Find where the given text appears and provide that cell's center as (x, y) coordinate. 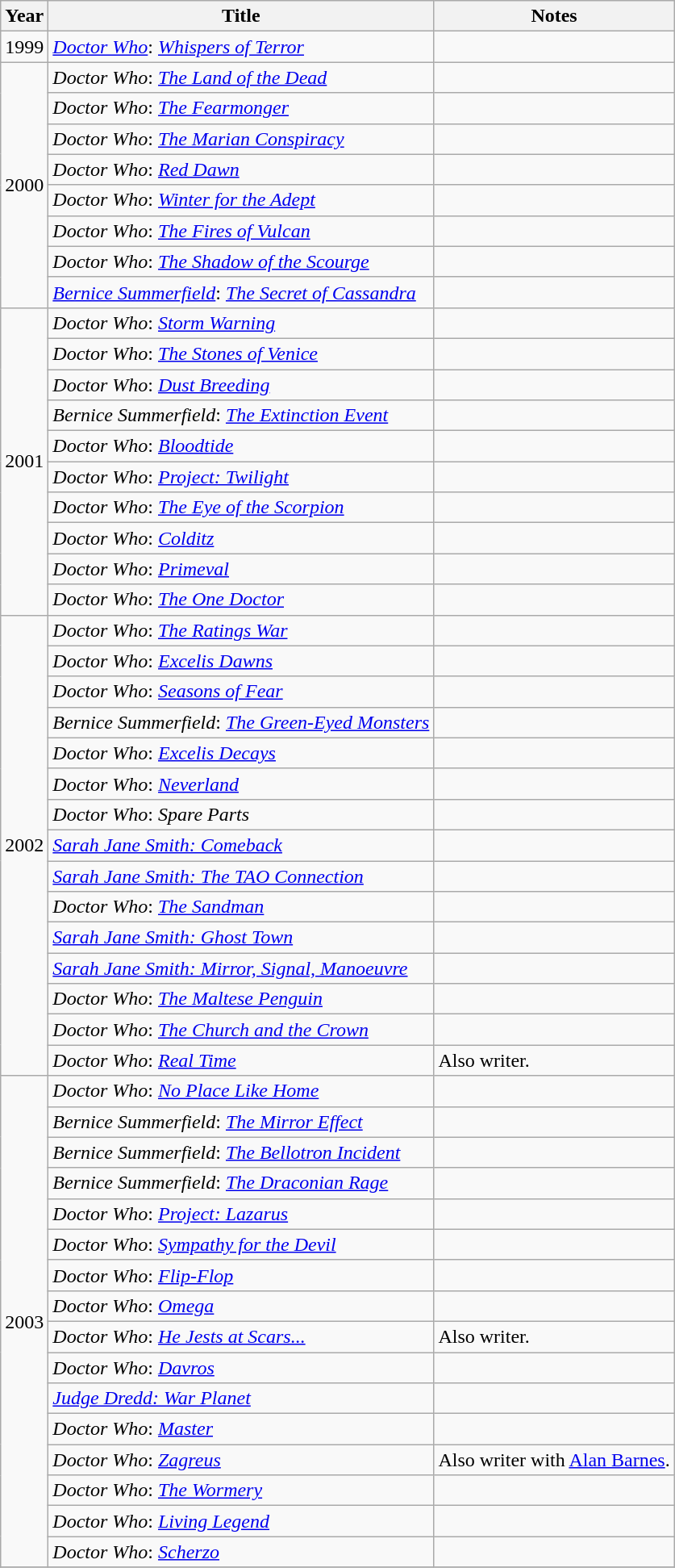
2002 (24, 846)
Doctor Who: Zagreus (241, 1460)
Doctor Who: Davros (241, 1368)
Doctor Who: Excelis Decays (241, 753)
Doctor Who: The Marian Conspiracy (241, 139)
Doctor Who: Excelis Dawns (241, 661)
Doctor Who: The Stones of Venice (241, 353)
Bernice Summerfield: The Green-Eyed Monsters (241, 722)
Doctor Who: The One Doctor (241, 600)
2003 (24, 1322)
Doctor Who: The Fearmonger (241, 108)
Bernice Summerfield: The Mirror Effect (241, 1122)
Doctor Who: The Maltese Penguin (241, 999)
Title (241, 16)
Doctor Who: The Land of the Dead (241, 77)
Doctor Who: Master (241, 1429)
Doctor Who: Primeval (241, 569)
Doctor Who: The Eye of the Scorpion (241, 508)
Judge Dredd: War Planet (241, 1399)
Doctor Who: Bloodtide (241, 446)
Doctor Who: Winter for the Adept (241, 200)
Sarah Jane Smith: Mirror, Signal, Manoeuvre (241, 968)
Doctor Who: Colditz (241, 538)
Doctor Who: No Place Like Home (241, 1091)
Bernice Summerfield: The Extinction Event (241, 416)
Also writer with Alan Barnes. (554, 1460)
Notes (554, 16)
Doctor Who: The Church and the Crown (241, 1030)
2001 (24, 462)
Doctor Who: The Shadow of the Scourge (241, 261)
Sarah Jane Smith: Comeback (241, 845)
Doctor Who: Project: Twilight (241, 477)
Doctor Who: Neverland (241, 784)
Doctor Who: He Jests at Scars... (241, 1336)
Doctor Who: Real Time (241, 1060)
Doctor Who: The Fires of Vulcan (241, 231)
Sarah Jane Smith: Ghost Town (241, 938)
Doctor Who: Dust Breeding (241, 385)
Doctor Who: Sympathy for the Devil (241, 1244)
Doctor Who: Living Legend (241, 1521)
Doctor Who: Project: Lazarus (241, 1214)
Doctor Who: The Sandman (241, 907)
Doctor Who: Flip-Flop (241, 1275)
Bernice Summerfield: The Bellotron Incident (241, 1152)
Doctor Who: Spare Parts (241, 814)
Doctor Who: The Ratings War (241, 630)
Bernice Summerfield: The Secret of Cassandra (241, 292)
Year (24, 16)
Doctor Who: Storm Warning (241, 323)
Doctor Who: Scherzo (241, 1552)
Bernice Summerfield: The Draconian Rage (241, 1183)
Doctor Who: Seasons of Fear (241, 692)
2000 (24, 185)
Doctor Who: Omega (241, 1306)
Doctor Who: Red Dawn (241, 169)
Doctor Who: The Wormery (241, 1491)
Sarah Jane Smith: The TAO Connection (241, 876)
1999 (24, 47)
Doctor Who: Whispers of Terror (241, 47)
